Extract the (x, y) coordinate from the center of the cell holding the provided text.  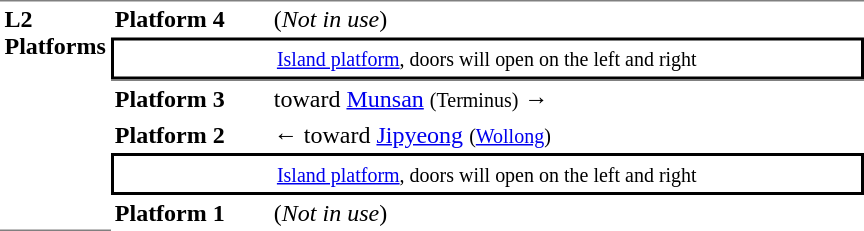
Platform 4 (190, 19)
Platform 1 (190, 213)
Platform 3 (190, 99)
toward Munsan (Terminus) → (566, 99)
L2Platforms (55, 116)
Platform 2 (190, 135)
← toward Jipyeong (Wollong) (566, 135)
